Identify which cell holds the provided text, then report its [X, Y] central coordinate. 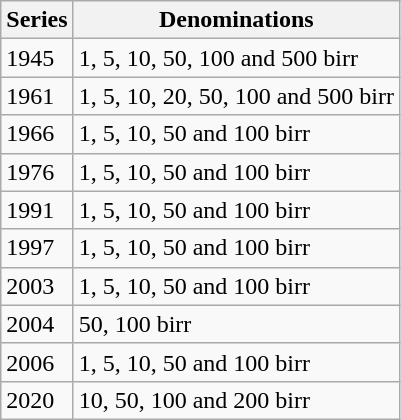
50, 100 birr [236, 324]
1991 [37, 210]
1, 5, 10, 50, 100 and 500 birr [236, 58]
2020 [37, 400]
10, 50, 100 and 200 birr [236, 400]
2004 [37, 324]
Series [37, 20]
2003 [37, 286]
Denominations [236, 20]
1976 [37, 172]
1966 [37, 134]
2006 [37, 362]
1, 5, 10, 20, 50, 100 and 500 birr [236, 96]
1997 [37, 248]
1961 [37, 96]
1945 [37, 58]
